From the cell containing the given text, extract its center point as (X, Y) coordinate. 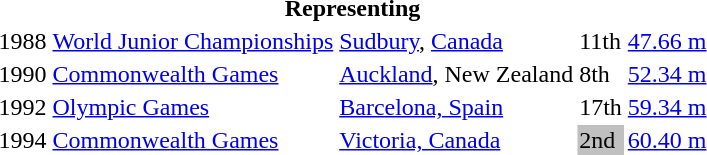
11th (601, 41)
2nd (601, 140)
World Junior Championships (193, 41)
17th (601, 107)
Barcelona, Spain (456, 107)
Sudbury, Canada (456, 41)
8th (601, 74)
Victoria, Canada (456, 140)
Auckland, New Zealand (456, 74)
Olympic Games (193, 107)
